Provide the (x, y) coordinate of the cell's center where the given text is located.  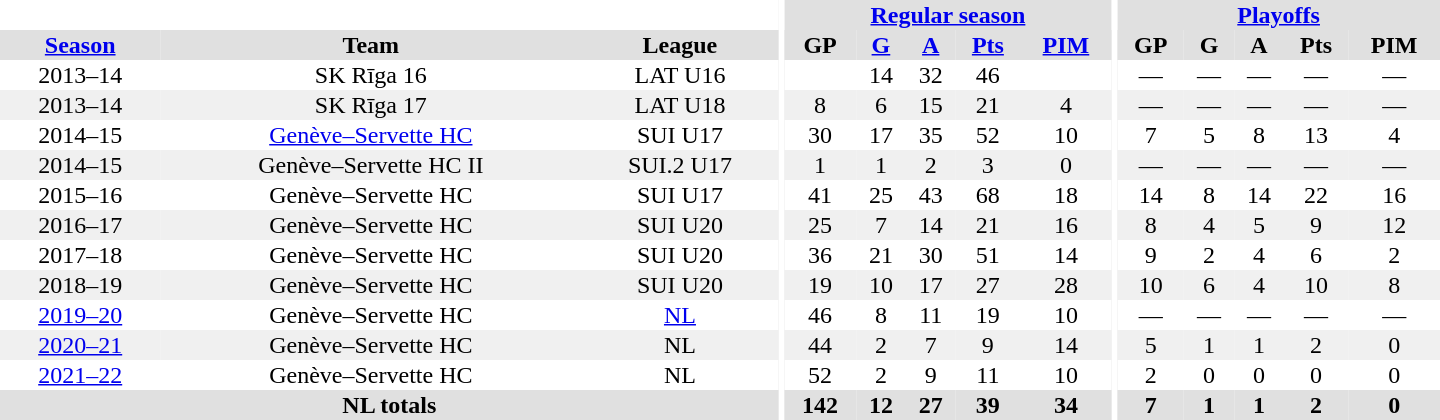
2019–20 (80, 315)
NL totals (390, 405)
League (680, 45)
2017–18 (80, 255)
28 (1066, 285)
41 (820, 195)
2018–19 (80, 285)
Playoffs (1278, 15)
Season (80, 45)
2021–22 (80, 375)
Team (370, 45)
2020–21 (80, 345)
SUI.2 U17 (680, 165)
68 (988, 195)
SK Rīga 16 (370, 75)
LAT U18 (680, 105)
13 (1316, 135)
15 (931, 105)
44 (820, 345)
39 (988, 405)
LAT U16 (680, 75)
35 (931, 135)
2015–16 (80, 195)
Regular season (948, 15)
51 (988, 255)
3 (988, 165)
18 (1066, 195)
22 (1316, 195)
Genève–Servette HC II (370, 165)
2016–17 (80, 225)
SK Rīga 17 (370, 105)
34 (1066, 405)
32 (931, 75)
43 (931, 195)
36 (820, 255)
142 (820, 405)
